Search for the cell housing the specified text and yield its (x, y) center coordinate. 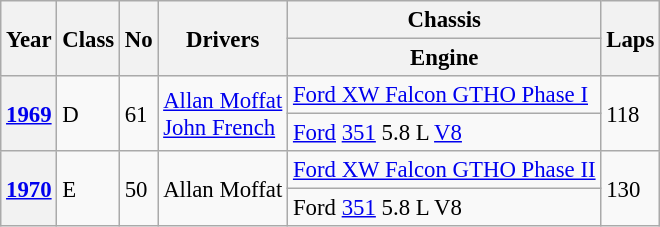
1969 (29, 114)
Ford XW Falcon GTHO Phase II (444, 170)
D (88, 114)
50 (138, 188)
No (138, 38)
E (88, 188)
61 (138, 114)
Chassis (444, 20)
Engine (444, 58)
Allan Moffat John French (223, 114)
118 (630, 114)
1970 (29, 188)
Laps (630, 38)
Drivers (223, 38)
Class (88, 38)
Ford XW Falcon GTHO Phase I (444, 95)
Year (29, 38)
Allan Moffat (223, 188)
130 (630, 188)
